Capture the cell that displays the provided text and extract its [X, Y] central coordinate. 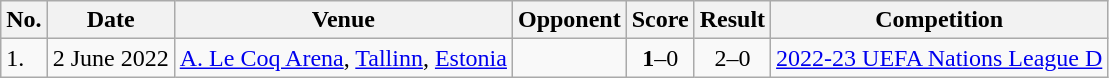
2 June 2022 [110, 58]
2022-23 UEFA Nations League D [940, 58]
A. Le Coq Arena, Tallinn, Estonia [343, 58]
Score [660, 20]
Venue [343, 20]
1. [24, 58]
2–0 [732, 58]
Opponent [569, 20]
Date [110, 20]
No. [24, 20]
Competition [940, 20]
Result [732, 20]
1–0 [660, 58]
